Return the [X, Y] coordinate for the center point of the cell that contains the specified text.  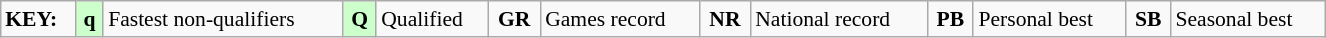
Q [360, 19]
SB [1148, 19]
GR [514, 19]
KEY: [38, 19]
PB [950, 19]
q [90, 19]
Qualified [432, 19]
Games record [620, 19]
Fastest non-qualifiers [223, 19]
NR [725, 19]
Seasonal best [1248, 19]
National record [838, 19]
Personal best [1049, 19]
